From the cell containing the given text, extract its center point as (x, y) coordinate. 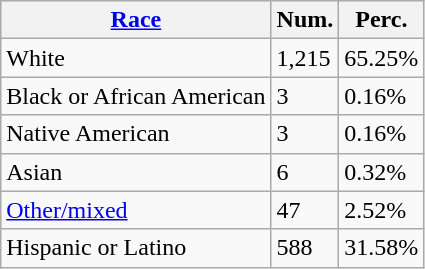
Asian (136, 172)
White (136, 58)
31.58% (382, 248)
Native American (136, 134)
588 (305, 248)
Num. (305, 20)
1,215 (305, 58)
0.32% (382, 172)
65.25% (382, 58)
2.52% (382, 210)
Other/mixed (136, 210)
47 (305, 210)
Race (136, 20)
6 (305, 172)
Hispanic or Latino (136, 248)
Perc. (382, 20)
Black or African American (136, 96)
